Extract the (x, y) coordinate from the center of the cell holding the provided text.  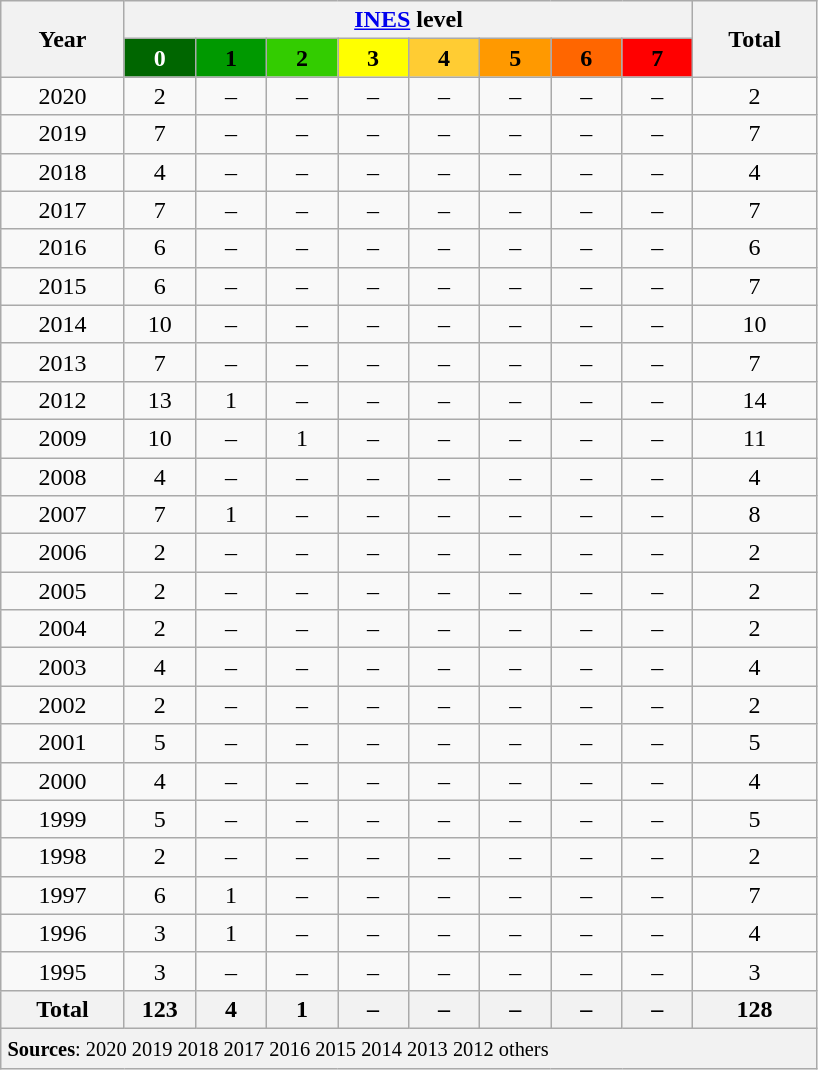
2003 (63, 667)
2012 (63, 400)
2020 (63, 96)
2006 (63, 553)
13 (160, 400)
2013 (63, 362)
11 (755, 438)
2019 (63, 134)
2000 (63, 781)
1999 (63, 819)
2008 (63, 477)
1996 (63, 933)
Sources: 2020 2019 2018 2017 2016 2015 2014 2013 2012 others (409, 1048)
2007 (63, 515)
1995 (63, 971)
2016 (63, 248)
Year (63, 39)
2015 (63, 286)
2018 (63, 172)
0 (160, 58)
2001 (63, 743)
2009 (63, 438)
INES level (408, 20)
14 (755, 400)
1997 (63, 895)
2002 (63, 705)
128 (755, 1009)
8 (755, 515)
1998 (63, 857)
2014 (63, 324)
2017 (63, 210)
2004 (63, 629)
2005 (63, 591)
123 (160, 1009)
